Locate the cell with the specified text and output its (X, Y) center coordinate. 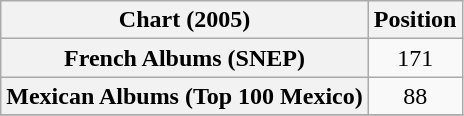
French Albums (SNEP) (185, 58)
88 (415, 96)
Position (415, 20)
Chart (2005) (185, 20)
Mexican Albums (Top 100 Mexico) (185, 96)
171 (415, 58)
